Extract the [x, y] coordinate from the center of the cell holding the provided text.  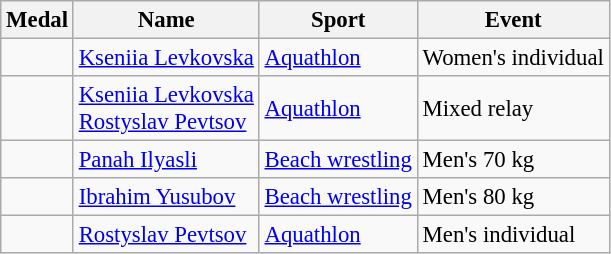
Kseniia Levkovska [166, 58]
Panah Ilyasli [166, 160]
Sport [338, 20]
Event [513, 20]
Rostyslav Pevtsov [166, 235]
Name [166, 20]
Ibrahim Yusubov [166, 197]
Men's 80 kg [513, 197]
Kseniia LevkovskaRostyslav Pevtsov [166, 108]
Men's individual [513, 235]
Men's 70 kg [513, 160]
Women's individual [513, 58]
Medal [38, 20]
Mixed relay [513, 108]
